Locate the cell with the specified text and output its [x, y] center coordinate. 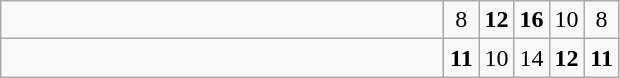
14 [532, 58]
16 [532, 20]
